Find where the given text appears and provide that cell's center as [X, Y] coordinate. 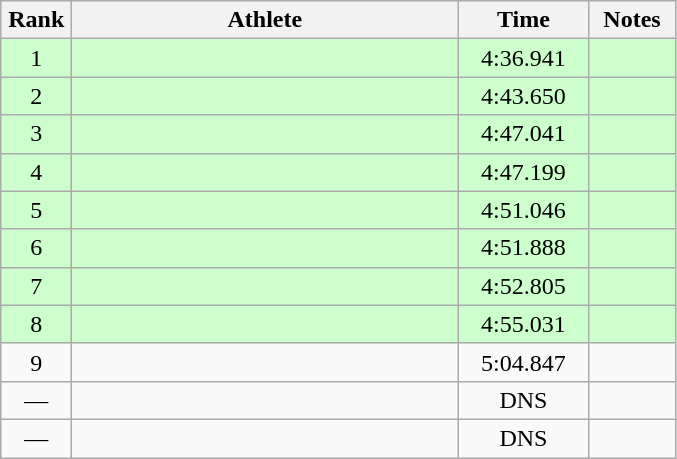
Rank [36, 20]
Athlete [265, 20]
4:55.031 [524, 324]
4:36.941 [524, 58]
4:51.046 [524, 210]
4:47.199 [524, 172]
2 [36, 96]
4:43.650 [524, 96]
7 [36, 286]
Time [524, 20]
1 [36, 58]
6 [36, 248]
8 [36, 324]
5 [36, 210]
5:04.847 [524, 362]
3 [36, 134]
Notes [632, 20]
4 [36, 172]
4:47.041 [524, 134]
4:52.805 [524, 286]
4:51.888 [524, 248]
9 [36, 362]
